Capture the cell that displays the provided text and extract its [X, Y] central coordinate. 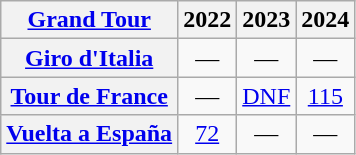
2022 [208, 20]
2023 [266, 20]
115 [326, 96]
2024 [326, 20]
Vuelta a España [90, 134]
72 [208, 134]
Tour de France [90, 96]
Giro d'Italia [90, 58]
DNF [266, 96]
Grand Tour [90, 20]
